Provide the [X, Y] coordinate of the cell's center where the given text is located.  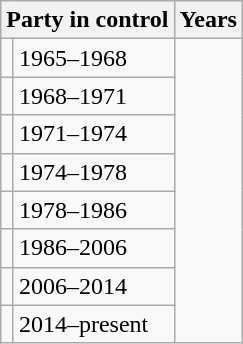
Party in control [88, 20]
1986–2006 [94, 248]
Years [208, 20]
1968–1971 [94, 96]
2006–2014 [94, 286]
1974–1978 [94, 172]
1971–1974 [94, 134]
1978–1986 [94, 210]
1965–1968 [94, 58]
2014–present [94, 324]
